Return the (X, Y) coordinate for the center point of the cell that contains the specified text.  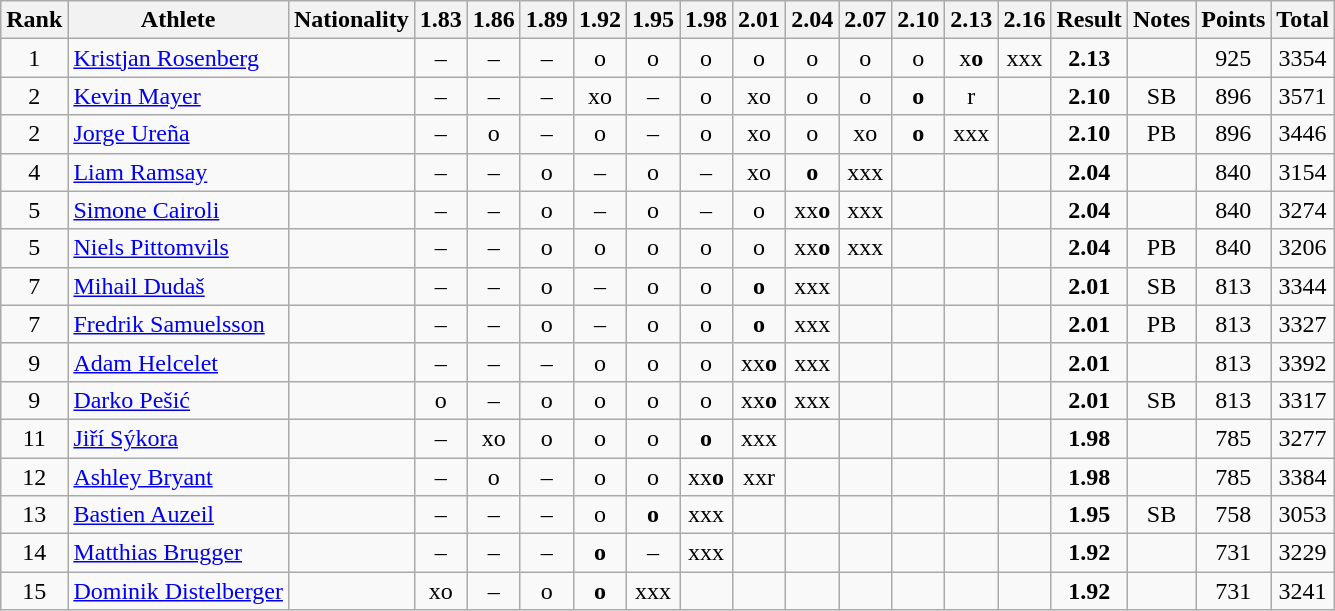
Niels Pittomvils (178, 248)
Dominik Distelberger (178, 591)
3327 (1303, 324)
Nationality (351, 20)
Darko Pešić (178, 400)
Adam Helcelet (178, 362)
1.89 (546, 20)
15 (34, 591)
Total (1303, 20)
3053 (1303, 515)
Kristjan Rosenberg (178, 58)
Athlete (178, 20)
Fredrik Samuelsson (178, 324)
Rank (34, 20)
3317 (1303, 400)
Bastien Auzeil (178, 515)
Points (1234, 20)
3344 (1303, 286)
r (972, 96)
Liam Ramsay (178, 172)
Notes (1161, 20)
1.83 (440, 20)
Mihail Dudaš (178, 286)
3571 (1303, 96)
Simone Cairoli (178, 210)
Jiří Sýkora (178, 438)
758 (1234, 515)
3446 (1303, 134)
3154 (1303, 172)
14 (34, 553)
2.07 (866, 20)
4 (34, 172)
Ashley Bryant (178, 477)
3206 (1303, 248)
3384 (1303, 477)
3277 (1303, 438)
3392 (1303, 362)
2.16 (1024, 20)
Result (1089, 20)
12 (34, 477)
3274 (1303, 210)
Kevin Mayer (178, 96)
925 (1234, 58)
13 (34, 515)
Matthias Brugger (178, 553)
3229 (1303, 553)
1.86 (494, 20)
1 (34, 58)
3241 (1303, 591)
xxr (760, 477)
Jorge Ureña (178, 134)
11 (34, 438)
3354 (1303, 58)
